Capture the cell that displays the provided text and extract its [x, y] central coordinate. 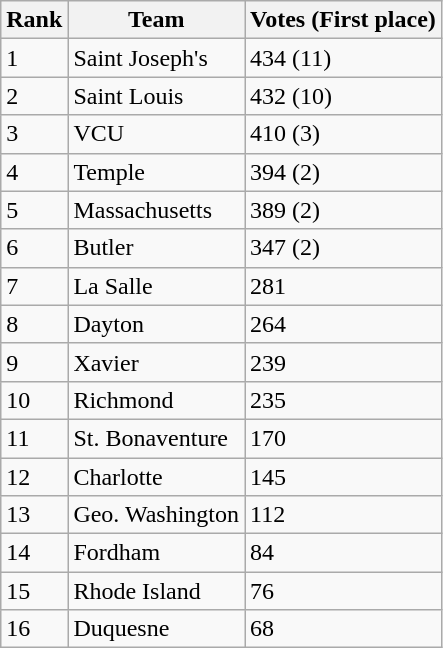
14 [34, 553]
434 (11) [344, 58]
4 [34, 172]
Team [156, 20]
Votes (First place) [344, 20]
Charlotte [156, 477]
112 [344, 515]
68 [344, 629]
St. Bonaventure [156, 438]
Rhode Island [156, 591]
9 [34, 362]
7 [34, 286]
Butler [156, 248]
Xavier [156, 362]
5 [34, 210]
235 [344, 400]
10 [34, 400]
410 (3) [344, 134]
VCU [156, 134]
13 [34, 515]
264 [344, 324]
239 [344, 362]
16 [34, 629]
76 [344, 591]
347 (2) [344, 248]
Geo. Washington [156, 515]
12 [34, 477]
Saint Louis [156, 96]
Massachusetts [156, 210]
11 [34, 438]
La Salle [156, 286]
6 [34, 248]
Rank [34, 20]
2 [34, 96]
3 [34, 134]
84 [344, 553]
Temple [156, 172]
389 (2) [344, 210]
394 (2) [344, 172]
Fordham [156, 553]
170 [344, 438]
Richmond [156, 400]
15 [34, 591]
145 [344, 477]
Duquesne [156, 629]
432 (10) [344, 96]
Saint Joseph's [156, 58]
1 [34, 58]
Dayton [156, 324]
281 [344, 286]
8 [34, 324]
